Search for the cell housing the specified text and yield its (X, Y) center coordinate. 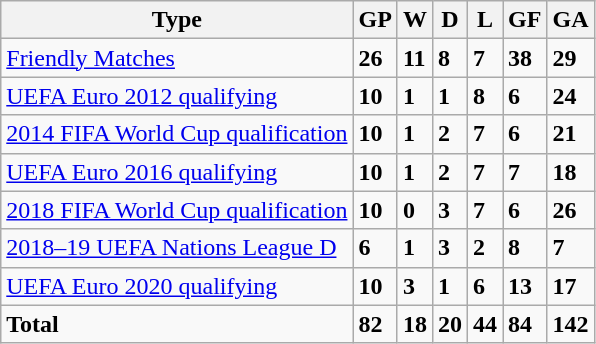
Friendly Matches (177, 58)
11 (414, 58)
D (450, 20)
L (486, 20)
GA (570, 20)
24 (570, 96)
17 (570, 286)
2018 FIFA World Cup qualification (177, 210)
Type (177, 20)
UEFA Euro 2012 qualifying (177, 96)
W (414, 20)
0 (414, 210)
Total (177, 324)
20 (450, 324)
82 (375, 324)
UEFA Euro 2016 qualifying (177, 172)
2018–19 UEFA Nations League D (177, 248)
44 (486, 324)
13 (525, 286)
UEFA Euro 2020 qualifying (177, 286)
GP (375, 20)
142 (570, 324)
2014 FIFA World Cup qualification (177, 134)
21 (570, 134)
38 (525, 58)
29 (570, 58)
GF (525, 20)
84 (525, 324)
